Extract the (x, y) coordinate from the center of the cell holding the provided text.  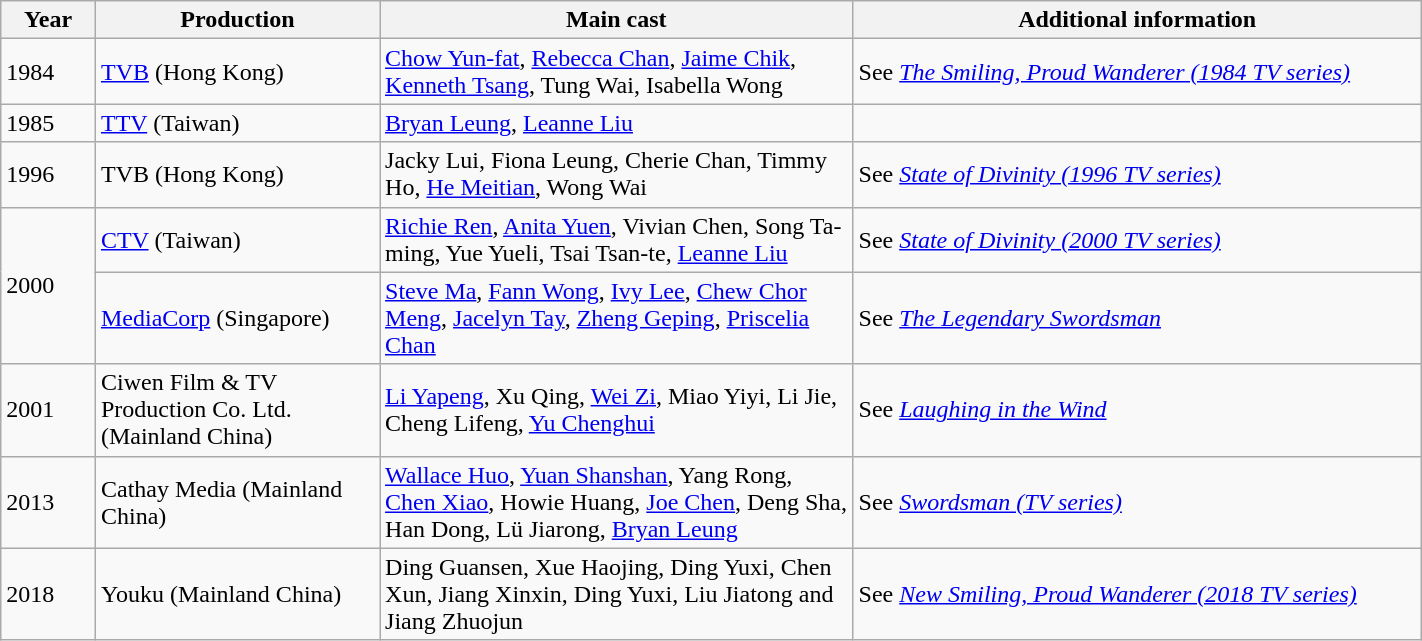
Richie Ren, Anita Yuen, Vivian Chen, Song Ta-ming, Yue Yueli, Tsai Tsan-te, Leanne Liu (617, 240)
CTV (Taiwan) (237, 240)
Bryan Leung, Leanne Liu (617, 123)
Jacky Lui, Fiona Leung, Cherie Chan, Timmy Ho, He Meitian, Wong Wai (617, 174)
2013 (48, 502)
Li Yapeng, Xu Qing, Wei Zi, Miao Yiyi, Li Jie, Cheng Lifeng, Yu Chenghui (617, 410)
Chow Yun-fat, Rebecca Chan, Jaime Chik, Kenneth Tsang, Tung Wai, Isabella Wong (617, 72)
See State of Divinity (1996 TV series) (1137, 174)
MediaCorp (Singapore) (237, 318)
2000 (48, 286)
Steve Ma, Fann Wong, Ivy Lee, Chew Chor Meng, Jacelyn Tay, Zheng Geping, Priscelia Chan (617, 318)
See The Smiling, Proud Wanderer (1984 TV series) (1137, 72)
2001 (48, 410)
TTV (Taiwan) (237, 123)
Production (237, 20)
Additional information (1137, 20)
Youku (Mainland China) (237, 594)
2018 (48, 594)
See Swordsman (TV series) (1137, 502)
See New Smiling, Proud Wanderer (2018 TV series) (1137, 594)
1996 (48, 174)
1984 (48, 72)
1985 (48, 123)
Ding Guansen, Xue Haojing, Ding Yuxi, Chen Xun, Jiang Xinxin, Ding Yuxi, Liu Jiatong and Jiang Zhuojun (617, 594)
Main cast (617, 20)
Cathay Media (Mainland China) (237, 502)
Ciwen Film & TV Production Co. Ltd. (Mainland China) (237, 410)
See The Legendary Swordsman (1137, 318)
Wallace Huo, Yuan Shanshan, Yang Rong, Chen Xiao, Howie Huang, Joe Chen, Deng Sha, Han Dong, Lü Jiarong, Bryan Leung (617, 502)
See Laughing in the Wind (1137, 410)
Year (48, 20)
See State of Divinity (2000 TV series) (1137, 240)
